Locate the cell with the specified text and output its (X, Y) center coordinate. 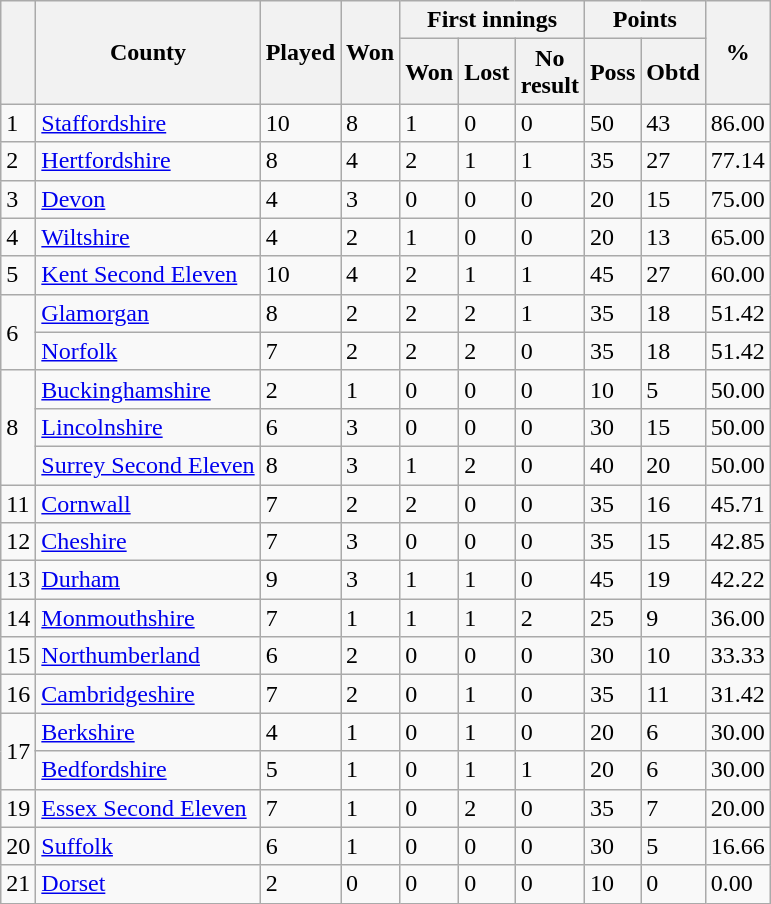
Noresult (550, 72)
31.42 (738, 694)
65.00 (738, 237)
12 (18, 542)
Norfolk (148, 351)
60.00 (738, 275)
% (738, 52)
86.00 (738, 123)
Wiltshire (148, 237)
Obtd (673, 72)
Staffordshire (148, 123)
16.66 (738, 846)
Lincolnshire (148, 427)
Monmouthshire (148, 618)
Lost (487, 72)
Points (644, 20)
First innings (492, 20)
Hertfordshire (148, 161)
Cornwall (148, 503)
33.33 (738, 656)
17 (18, 751)
20.00 (738, 808)
45.71 (738, 503)
Durham (148, 580)
Kent Second Eleven (148, 275)
Surrey Second Eleven (148, 465)
21 (18, 884)
Buckinghamshire (148, 389)
77.14 (738, 161)
Essex Second Eleven (148, 808)
Glamorgan (148, 313)
42.22 (738, 580)
Poss (612, 72)
36.00 (738, 618)
Cheshire (148, 542)
Suffolk (148, 846)
County (148, 52)
40 (612, 465)
75.00 (738, 199)
25 (612, 618)
Dorset (148, 884)
50 (612, 123)
Played (300, 52)
Northumberland (148, 656)
Bedfordshire (148, 770)
42.85 (738, 542)
Berkshire (148, 732)
14 (18, 618)
43 (673, 123)
Cambridgeshire (148, 694)
0.00 (738, 884)
Devon (148, 199)
